Pinpoint the cell where the given text exists, returning its (X, Y) midpoint coordinate. 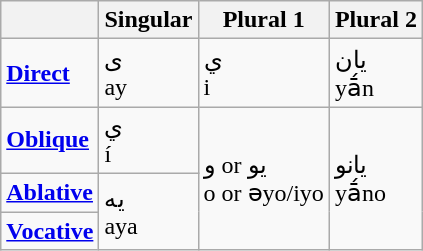
Plural 1 (264, 20)
يí (148, 140)
و or یوo or әyo/iyo (264, 178)
Oblique (50, 140)
يانyā́n (376, 73)
يi (264, 73)
Vocative (50, 231)
یهaya (148, 211)
Ablative (50, 192)
Direct (50, 73)
Plural 2 (376, 20)
يانوyā́no (376, 178)
Singular (148, 20)
یay (148, 73)
